Return the (x, y) coordinate for the center point of the cell that contains the specified text.  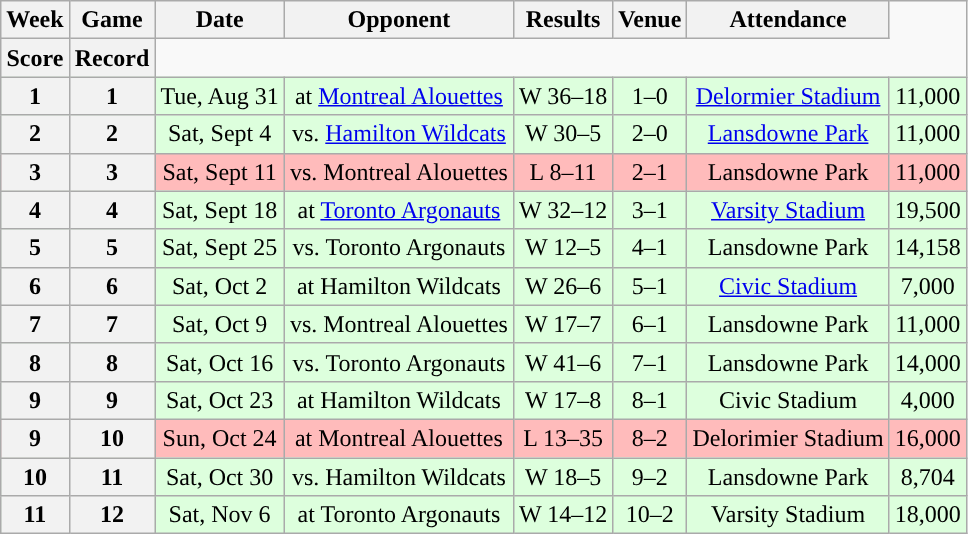
Game (112, 20)
W 12–5 (562, 248)
Record (112, 58)
1–0 (650, 96)
10–2 (650, 515)
Sat, Sept 4 (220, 134)
Venue (650, 20)
W 14–12 (562, 515)
8–2 (650, 438)
6–1 (650, 324)
7–1 (650, 362)
Sun, Oct 24 (220, 438)
4,000 (928, 400)
14,158 (928, 248)
Sat, Sept 11 (220, 172)
3–1 (650, 210)
Date (220, 20)
8,704 (928, 477)
14,000 (928, 362)
Sat, Oct 9 (220, 324)
Opponent (398, 20)
18,000 (928, 515)
Sat, Oct 23 (220, 400)
W 26–6 (562, 286)
16,000 (928, 438)
Tue, Aug 31 (220, 96)
Sat, Nov 6 (220, 515)
2–0 (650, 134)
Delorimier Stadium (788, 438)
Sat, Sept 18 (220, 210)
L 13–35 (562, 438)
8–1 (650, 400)
Delormier Stadium (788, 96)
2–1 (650, 172)
12 (112, 515)
W 17–7 (562, 324)
W 36–18 (562, 96)
5–1 (650, 286)
L 8–11 (562, 172)
19,500 (928, 210)
Score (35, 58)
W 32–12 (562, 210)
Week (35, 20)
Sat, Oct 30 (220, 477)
Attendance (788, 20)
W 41–6 (562, 362)
9–2 (650, 477)
W 30–5 (562, 134)
Results (562, 20)
Sat, Oct 2 (220, 286)
4–1 (650, 248)
Sat, Oct 16 (220, 362)
Sat, Sept 25 (220, 248)
W 17–8 (562, 400)
7,000 (928, 286)
W 18–5 (562, 477)
